Locate the cell with the specified text and output its [x, y] center coordinate. 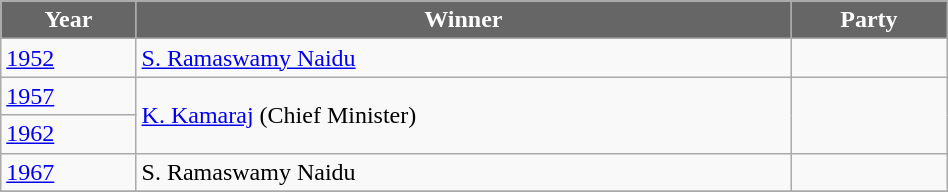
Party [870, 20]
1962 [68, 134]
Year [68, 20]
1957 [68, 96]
K. Kamaraj (Chief Minister) [464, 115]
1967 [68, 172]
1952 [68, 58]
Winner [464, 20]
